Find where the given text appears and provide that cell's center as [x, y] coordinate. 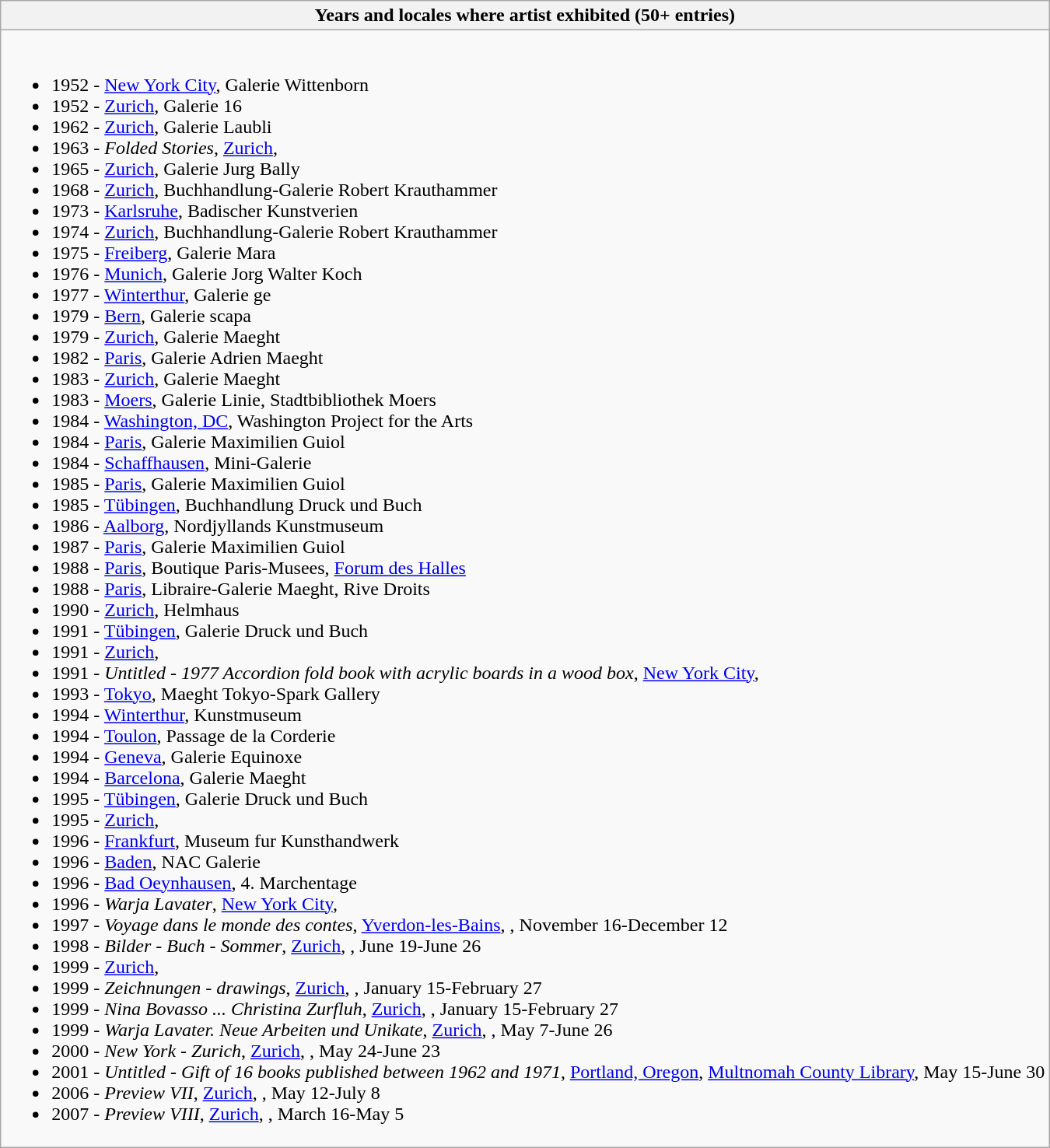
Years and locales where artist exhibited (50+ entries) [525, 16]
